Identify which cell holds the provided text, then report its [x, y] central coordinate. 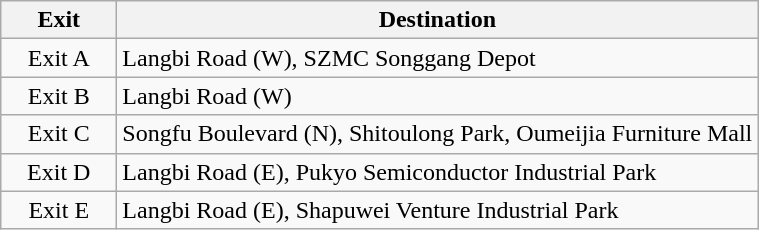
Exit C [59, 134]
Destination [438, 20]
Exit B [59, 96]
Langbi Road (W), SZMC Songgang Depot [438, 58]
Langbi Road (E), Pukyo Semiconductor Industrial Park [438, 172]
Songfu Boulevard (N), Shitoulong Park, Oumeijia Furniture Mall [438, 134]
Exit D [59, 172]
Exit [59, 20]
Langbi Road (E), Shapuwei Venture Industrial Park [438, 210]
Exit A [59, 58]
Langbi Road (W) [438, 96]
Exit E [59, 210]
